Output the (x, y) coordinate of the center of the cell containing the given text.  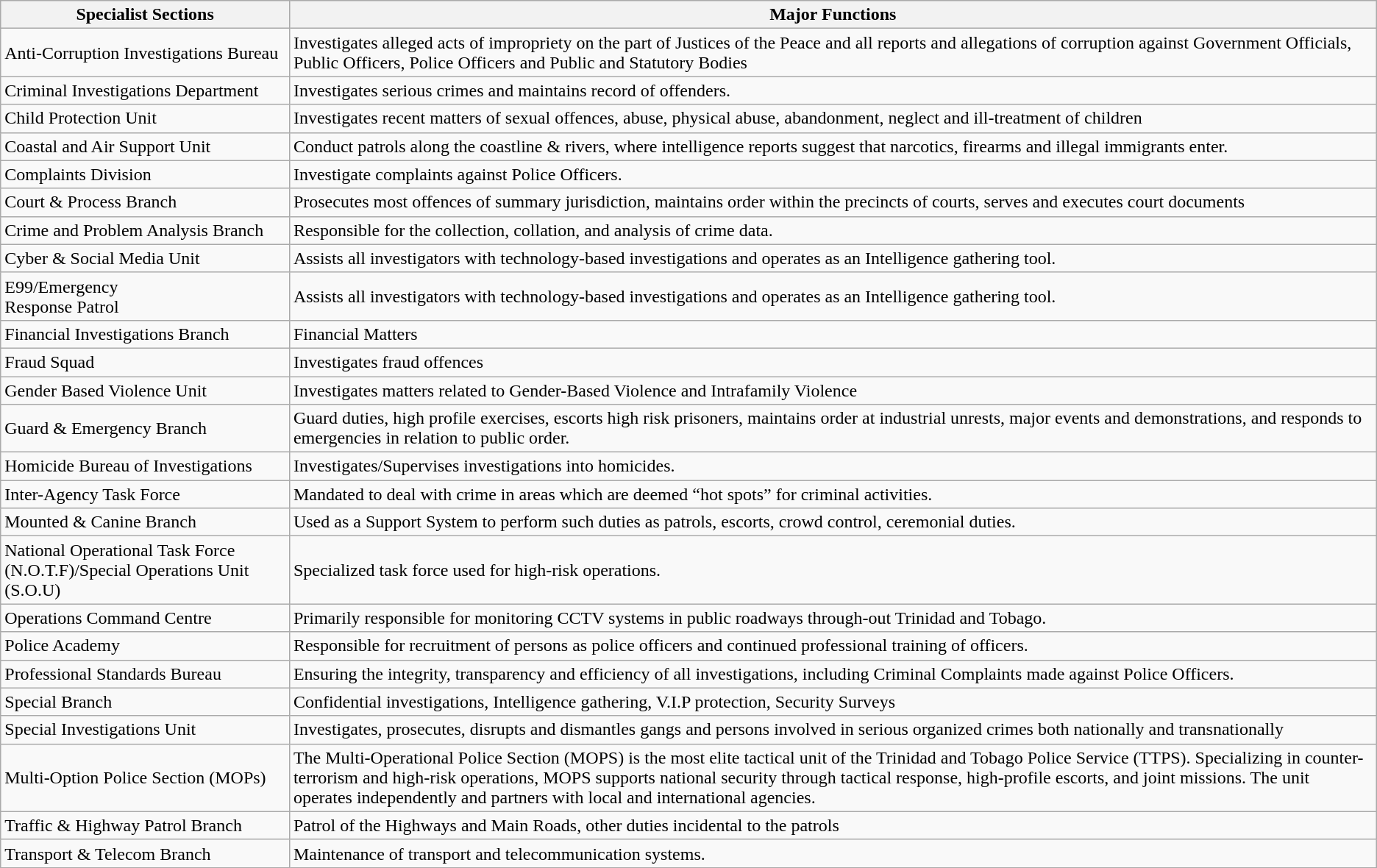
Mandated to deal with crime in areas which are deemed “hot spots” for criminal activities. (833, 494)
Crime and Problem Analysis Branch (146, 230)
Coastal and Air Support Unit (146, 146)
Fraud Squad (146, 362)
Professional Standards Bureau (146, 674)
Responsible for recruitment of persons as police officers and continued professional training of officers. (833, 646)
National Operational Task Force (N.O.T.F)/Special Operations Unit (S.O.U) (146, 570)
Anti-Corruption Investigations Bureau (146, 53)
Child Protection Unit (146, 118)
Financial Investigations Branch (146, 334)
Ensuring the integrity, transparency and efficiency of all investigations, including Criminal Complaints made against Police Officers. (833, 674)
Investigates serious crimes and maintains record of offenders. (833, 90)
Prosecutes most offences of summary jurisdiction, maintains order within the precincts of courts, serves and executes court documents (833, 202)
Special Branch (146, 702)
Specialist Sections (146, 15)
Confidential investigations, Intelligence gathering, V.I.P protection, Security Surveys (833, 702)
Investigates recent matters of sexual offences, abuse, physical abuse, abandonment, neglect and ill-treatment of children (833, 118)
Multi-Option Police Section (MOPs) (146, 778)
Investigates, prosecutes, disrupts and dismantles gangs and persons involved in serious organized crimes both nationally and transnationally (833, 730)
Gender Based Violence Unit (146, 391)
Police Academy (146, 646)
Investigates matters related to Gender-Based Violence and Intrafamily Violence (833, 391)
Used as a Support System to perform such duties as patrols, escorts, crowd control, ceremonial duties. (833, 522)
Primarily responsible for monitoring CCTV systems in public roadways through-out Trinidad and Tobago. (833, 618)
Mounted & Canine Branch (146, 522)
Guard & Emergency Branch (146, 428)
Traffic & Highway Patrol Branch (146, 825)
Transport & Telecom Branch (146, 853)
Court & Process Branch (146, 202)
Investigates/Supervises investigations into homicides. (833, 466)
Criminal Investigations Department (146, 90)
Specialized task force used for high-risk operations. (833, 570)
Complaints Division (146, 174)
Financial Matters (833, 334)
Maintenance of transport and telecommunication systems. (833, 853)
Responsible for the collection, collation, and analysis of crime data. (833, 230)
Conduct patrols along the coastline & rivers, where intelligence reports suggest that narcotics, firearms and illegal immigrants enter. (833, 146)
E99/EmergencyResponse Patrol (146, 296)
Inter-Agency Task Force (146, 494)
Patrol of the Highways and Main Roads, other duties incidental to the patrols (833, 825)
Major Functions (833, 15)
Investigate complaints against Police Officers. (833, 174)
Special Investigations Unit (146, 730)
Investigates fraud offences (833, 362)
Cyber & Social Media Unit (146, 258)
Operations Command Centre (146, 618)
Homicide Bureau of Investigations (146, 466)
